Locate the cell with the specified text and output its (X, Y) center coordinate. 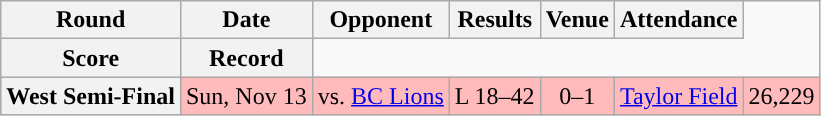
vs. BC Lions (380, 96)
Taylor Field (678, 96)
26,229 (782, 96)
Venue (577, 20)
L 18–42 (494, 96)
Record (246, 58)
Date (246, 20)
Round (91, 20)
Attendance (678, 20)
West Semi-Final (91, 96)
Sun, Nov 13 (246, 96)
Results (494, 20)
Score (91, 58)
0–1 (577, 96)
Opponent (380, 20)
